Provide the (x, y) coordinate of the cell's center where the given text is located.  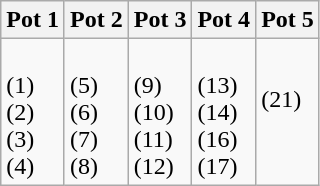
(13) (14) (16) (17) (224, 112)
Pot 4 (224, 20)
(1) (2) (3) (4) (33, 112)
Pot 3 (160, 20)
(5) (6) (7) (8) (96, 112)
Pot 5 (288, 20)
Pot 1 (33, 20)
(21) (288, 112)
(9) (10) (11) (12) (160, 112)
Pot 2 (96, 20)
